Locate the cell with the specified text and output its (X, Y) center coordinate. 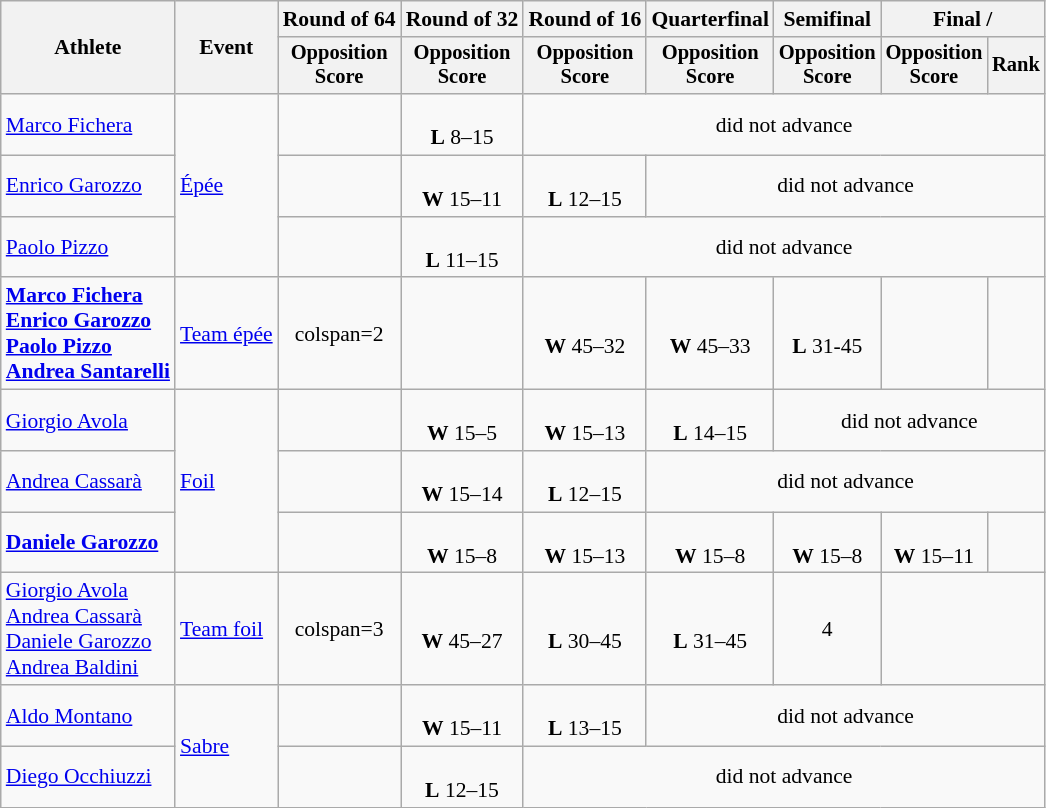
Sabre (226, 746)
Athlete (88, 48)
L 13–15 (584, 716)
Enrico Garozzo (88, 186)
Diego Occhiuzzi (88, 778)
W 15–14 (462, 482)
Giorgio AvolaAndrea CassaràDaniele GarozzoAndrea Baldini (88, 629)
colspan=3 (340, 629)
Round of 32 (462, 19)
Rank (1016, 66)
Giorgio Avola (88, 420)
Team foil (226, 629)
Semifinal (828, 19)
L 8–15 (462, 124)
Marco Fichera (88, 124)
Round of 16 (584, 19)
Daniele Garozzo (88, 542)
W 45–33 (710, 334)
Round of 64 (340, 19)
4 (828, 629)
L 14–15 (710, 420)
L 31–45 (710, 629)
Aldo Montano (88, 716)
L 11–15 (462, 248)
L 30–45 (584, 629)
Paolo Pizzo (88, 248)
Final / (963, 19)
W 45–27 (462, 629)
W 45–32 (584, 334)
Marco FicheraEnrico GarozzoPaolo PizzoAndrea Santarelli (88, 334)
Quarterfinal (710, 19)
colspan=2 (340, 334)
Foil (226, 482)
Event (226, 48)
Andrea Cassarà (88, 482)
Team épée (226, 334)
L 31-45 (828, 334)
Épée (226, 186)
W 15–5 (462, 420)
